Detect which cell encompasses the target text, then output its (X, Y) center coordinate. 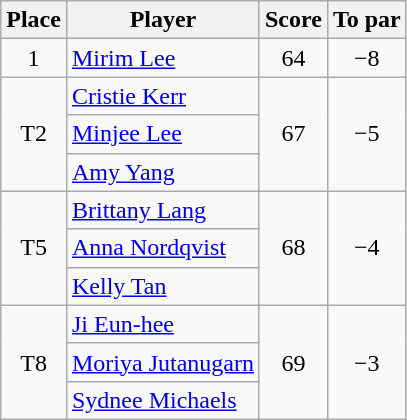
Ji Eun-hee (162, 324)
T5 (34, 248)
68 (293, 248)
−5 (366, 134)
T8 (34, 362)
Score (293, 20)
69 (293, 362)
−8 (366, 58)
Moriya Jutanugarn (162, 362)
Brittany Lang (162, 210)
Place (34, 20)
Anna Nordqvist (162, 248)
Player (162, 20)
Cristie Kerr (162, 96)
Minjee Lee (162, 134)
Mirim Lee (162, 58)
To par (366, 20)
T2 (34, 134)
Kelly Tan (162, 286)
−3 (366, 362)
64 (293, 58)
Sydnee Michaels (162, 400)
Amy Yang (162, 172)
−4 (366, 248)
1 (34, 58)
67 (293, 134)
